Provide the [X, Y] coordinate of the cell's center where the given text is located.  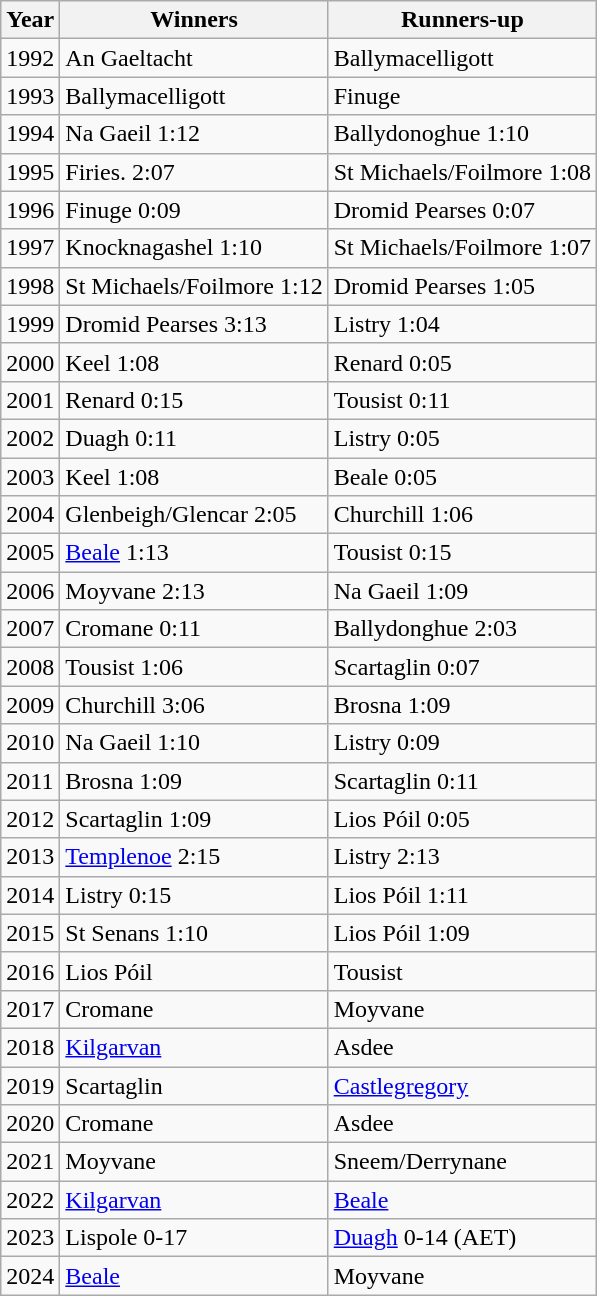
2019 [30, 1085]
Finuge 0:09 [194, 210]
Listry 2:13 [462, 857]
2024 [30, 1276]
Tousist 0:11 [462, 400]
Ballydonghue 2:03 [462, 629]
2013 [30, 857]
Dromid Pearses 3:13 [194, 324]
Na Gaeil 1:09 [462, 591]
Dromid Pearses 0:07 [462, 210]
Dromid Pearses 1:05 [462, 286]
2010 [30, 743]
1993 [30, 96]
2011 [30, 781]
St Michaels/Foilmore 1:08 [462, 172]
Knocknagashel 1:10 [194, 248]
Finuge [462, 96]
2022 [30, 1200]
2015 [30, 933]
Duagh 0-14 (AET) [462, 1238]
Sneem/Derrynane [462, 1162]
Beale 0:05 [462, 477]
Year [30, 20]
2008 [30, 667]
Duagh 0:11 [194, 438]
Winners [194, 20]
Moyvane 2:13 [194, 591]
Scartaglin 0:07 [462, 667]
Churchill 3:06 [194, 705]
2018 [30, 1047]
St Senans 1:10 [194, 933]
Scartaglin 1:09 [194, 819]
1995 [30, 172]
Beale 1:13 [194, 553]
Lios Póil 1:11 [462, 895]
2020 [30, 1124]
1999 [30, 324]
1998 [30, 286]
2001 [30, 400]
2012 [30, 819]
Glenbeigh/Glencar 2:05 [194, 515]
Scartaglin 0:11 [462, 781]
Renard 0:15 [194, 400]
An Gaeltacht [194, 58]
Tousist 0:15 [462, 553]
Lios Póil 0:05 [462, 819]
Listry 0:05 [462, 438]
2003 [30, 477]
Listry 1:04 [462, 324]
Lios Póil 1:09 [462, 933]
2004 [30, 515]
Lios Póil [194, 971]
1994 [30, 134]
Firies. 2:07 [194, 172]
Na Gaeil 1:10 [194, 743]
2006 [30, 591]
Ballydonoghue 1:10 [462, 134]
Listry 0:15 [194, 895]
Tousist [462, 971]
Scartaglin [194, 1085]
2007 [30, 629]
1996 [30, 210]
2017 [30, 1009]
Cromane 0:11 [194, 629]
Templenoe 2:15 [194, 857]
2021 [30, 1162]
Churchill 1:06 [462, 515]
Tousist 1:06 [194, 667]
2005 [30, 553]
St Michaels/Foilmore 1:12 [194, 286]
Na Gaeil 1:12 [194, 134]
2014 [30, 895]
Lispole 0-17 [194, 1238]
St Michaels/Foilmore 1:07 [462, 248]
Castlegregory [462, 1085]
Renard 0:05 [462, 362]
2000 [30, 362]
2016 [30, 971]
1997 [30, 248]
2023 [30, 1238]
2009 [30, 705]
Listry 0:09 [462, 743]
1992 [30, 58]
2002 [30, 438]
Runners-up [462, 20]
